Provide the [X, Y] coordinate of the cell's center where the given text is located.  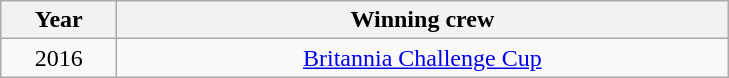
Britannia Challenge Cup [422, 58]
2016 [59, 58]
Winning crew [422, 20]
Year [59, 20]
